Return the (x, y) coordinate for the center point of the cell that contains the specified text.  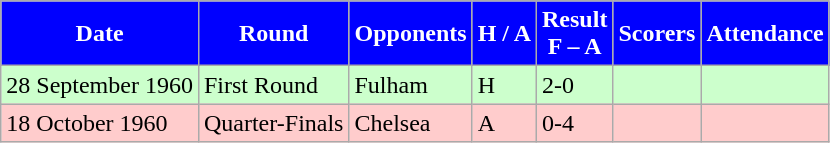
0-4 (575, 123)
Opponents (410, 34)
18 October 1960 (100, 123)
First Round (274, 85)
Chelsea (410, 123)
ResultF – A (575, 34)
28 September 1960 (100, 85)
Fulham (410, 85)
H (504, 85)
Round (274, 34)
Attendance (765, 34)
Date (100, 34)
Scorers (657, 34)
A (504, 123)
H / A (504, 34)
2-0 (575, 85)
Quarter-Finals (274, 123)
